Return the (X, Y) coordinate for the center point of the cell that contains the specified text.  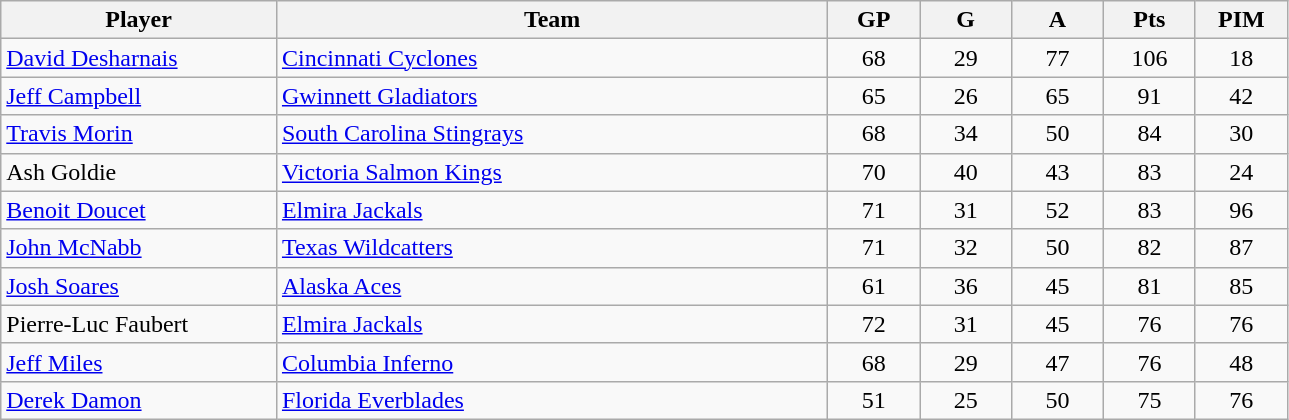
Victoria Salmon Kings (552, 172)
30 (1241, 134)
18 (1241, 58)
G (966, 20)
34 (966, 134)
Pts (1149, 20)
81 (1149, 286)
42 (1241, 96)
David Desharnais (139, 58)
84 (1149, 134)
36 (966, 286)
51 (874, 400)
PIM (1241, 20)
Travis Morin (139, 134)
Ash Goldie (139, 172)
26 (966, 96)
70 (874, 172)
John McNabb (139, 248)
43 (1058, 172)
85 (1241, 286)
106 (1149, 58)
South Carolina Stingrays (552, 134)
96 (1241, 210)
91 (1149, 96)
Alaska Aces (552, 286)
A (1058, 20)
82 (1149, 248)
Team (552, 20)
Texas Wildcatters (552, 248)
Player (139, 20)
Derek Damon (139, 400)
87 (1241, 248)
75 (1149, 400)
61 (874, 286)
32 (966, 248)
48 (1241, 362)
Cincinnati Cyclones (552, 58)
Jeff Miles (139, 362)
Jeff Campbell (139, 96)
Josh Soares (139, 286)
77 (1058, 58)
GP (874, 20)
47 (1058, 362)
72 (874, 324)
Columbia Inferno (552, 362)
52 (1058, 210)
Gwinnett Gladiators (552, 96)
Benoit Doucet (139, 210)
Florida Everblades (552, 400)
40 (966, 172)
24 (1241, 172)
25 (966, 400)
Pierre-Luc Faubert (139, 324)
